Search for the cell housing the specified text and yield its (X, Y) center coordinate. 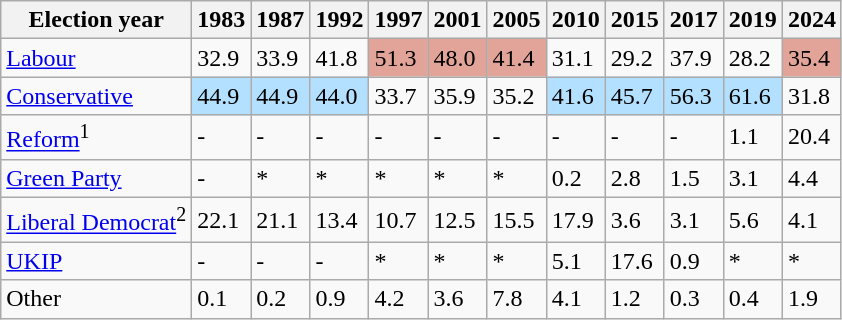
2019 (752, 20)
37.9 (694, 58)
Liberal Democrat2 (96, 220)
44.0 (340, 96)
33.7 (398, 96)
35.9 (458, 96)
1992 (340, 20)
17.6 (634, 261)
5.6 (752, 220)
4.4 (812, 178)
35.4 (812, 58)
0.1 (222, 299)
10.7 (398, 220)
7.8 (516, 299)
Conservative (96, 96)
48.0 (458, 58)
35.2 (516, 96)
61.6 (752, 96)
41.4 (516, 58)
2024 (812, 20)
Other (96, 299)
41.6 (576, 96)
Reform1 (96, 138)
56.3 (694, 96)
4.2 (398, 299)
29.2 (634, 58)
2010 (576, 20)
Green Party (96, 178)
21.1 (280, 220)
1997 (398, 20)
15.5 (516, 220)
41.8 (340, 58)
31.8 (812, 96)
1.1 (752, 138)
13.4 (340, 220)
2017 (694, 20)
1983 (222, 20)
2005 (516, 20)
31.1 (576, 58)
0.3 (694, 299)
33.9 (280, 58)
22.1 (222, 220)
51.3 (398, 58)
28.2 (752, 58)
2.8 (634, 178)
1.5 (694, 178)
2015 (634, 20)
32.9 (222, 58)
UKIP (96, 261)
Election year (96, 20)
1.2 (634, 299)
12.5 (458, 220)
1.9 (812, 299)
1987 (280, 20)
2001 (458, 20)
45.7 (634, 96)
17.9 (576, 220)
Labour (96, 58)
5.1 (576, 261)
20.4 (812, 138)
0.4 (752, 299)
